Pinpoint the cell where the given text exists, returning its (X, Y) midpoint coordinate. 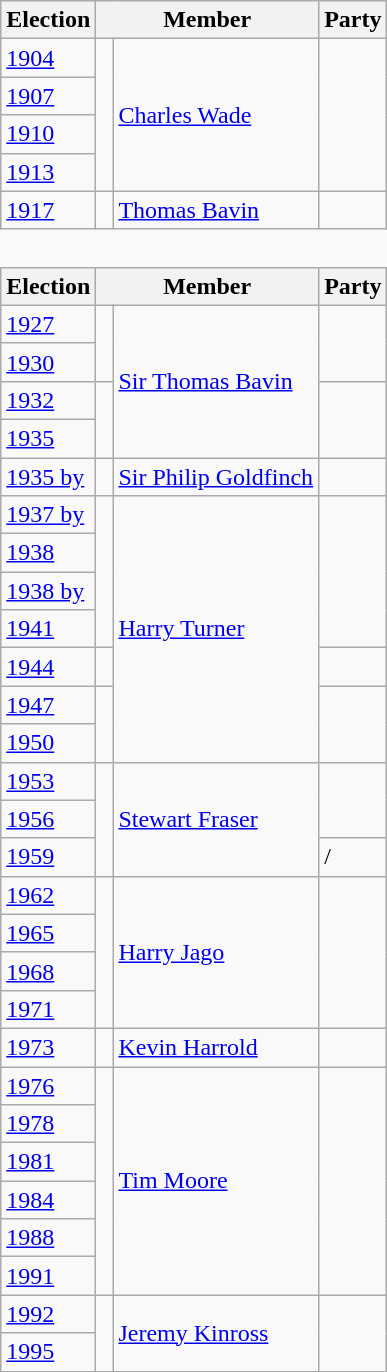
1927 (48, 324)
1976 (48, 1085)
Harry Turner (216, 629)
1978 (48, 1124)
1935 by (48, 477)
Sir Thomas Bavin (216, 381)
1956 (48, 819)
1995 (48, 1352)
1947 (48, 705)
Tim Moore (216, 1180)
1968 (48, 971)
1959 (48, 857)
Charles Wade (216, 115)
1984 (48, 1200)
1950 (48, 743)
1992 (48, 1314)
1988 (48, 1238)
1953 (48, 781)
Thomas Bavin (216, 210)
1991 (48, 1276)
Stewart Fraser (216, 819)
1938 (48, 553)
1971 (48, 1009)
/ (353, 857)
1962 (48, 895)
1907 (48, 96)
1965 (48, 933)
1938 by (48, 591)
1930 (48, 362)
1981 (48, 1162)
1935 (48, 438)
Jeremy Kinross (216, 1333)
1973 (48, 1047)
1917 (48, 210)
1913 (48, 172)
1904 (48, 58)
1941 (48, 629)
1932 (48, 400)
Sir Philip Goldfinch (216, 477)
Harry Jago (216, 952)
Kevin Harrold (216, 1047)
1937 by (48, 515)
1910 (48, 134)
1944 (48, 667)
